Pinpoint the cell where the given text exists, returning its [x, y] midpoint coordinate. 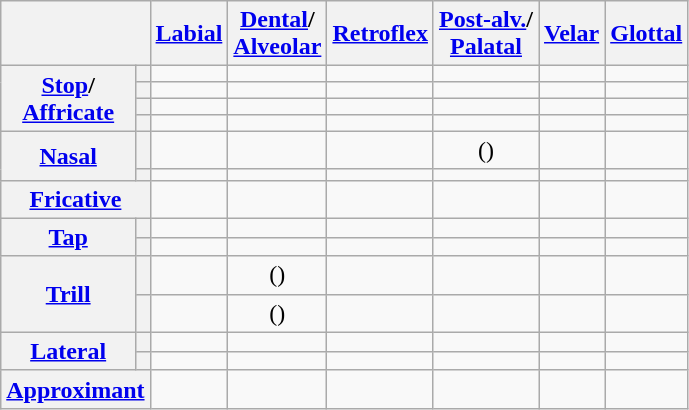
Lateral [68, 351]
Glottal [646, 34]
Trill [68, 294]
Labial [189, 34]
Tap [68, 237]
Approximant [76, 389]
Velar [572, 34]
Retroflex [380, 34]
Dental/Alveolar [278, 34]
Stop/Affricate [68, 98]
Nasal [68, 156]
Post-alv./Palatal [486, 34]
Fricative [76, 199]
